Locate the cell with the specified text and output its (X, Y) center coordinate. 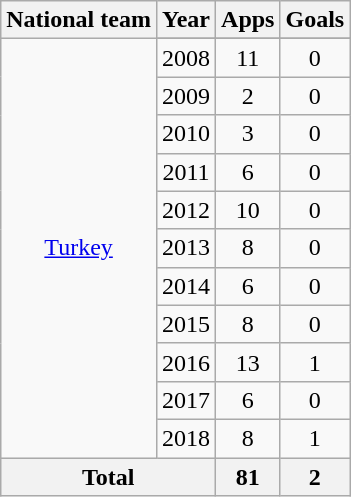
National team (79, 20)
Apps (248, 20)
2012 (186, 210)
2014 (186, 286)
11 (248, 58)
2009 (186, 96)
Goals (315, 20)
2013 (186, 248)
Turkey (79, 248)
2018 (186, 438)
81 (248, 477)
2017 (186, 400)
10 (248, 210)
Total (108, 477)
2008 (186, 58)
2015 (186, 324)
2010 (186, 134)
Year (186, 20)
2016 (186, 362)
13 (248, 362)
3 (248, 134)
2011 (186, 172)
